Pinpoint the cell where the given text exists, returning its [x, y] midpoint coordinate. 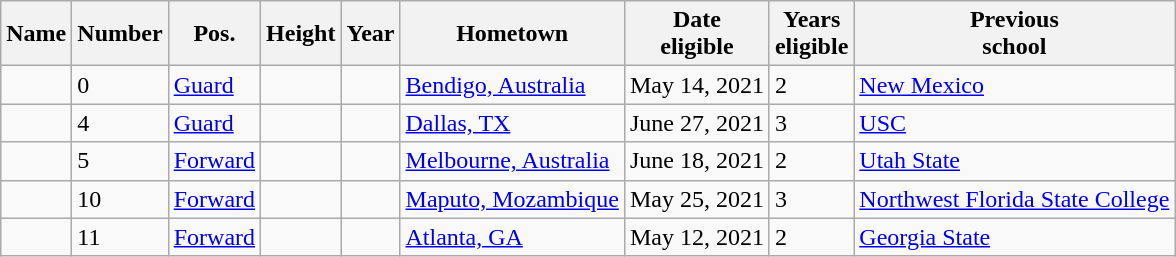
June 18, 2021 [696, 161]
Northwest Florida State College [1014, 199]
May 14, 2021 [696, 85]
0 [120, 85]
Pos. [214, 34]
Utah State [1014, 161]
May 12, 2021 [696, 237]
Height [301, 34]
Dallas, TX [512, 123]
Melbourne, Australia [512, 161]
Name [36, 34]
New Mexico [1014, 85]
Number [120, 34]
11 [120, 237]
Previousschool [1014, 34]
June 27, 2021 [696, 123]
Yearseligible [811, 34]
May 25, 2021 [696, 199]
Bendigo, Australia [512, 85]
Maputo, Mozambique [512, 199]
4 [120, 123]
5 [120, 161]
Dateeligible [696, 34]
USC [1014, 123]
Atlanta, GA [512, 237]
Year [370, 34]
Hometown [512, 34]
10 [120, 199]
Georgia State [1014, 237]
